From the cell containing the given text, extract its center point as (X, Y) coordinate. 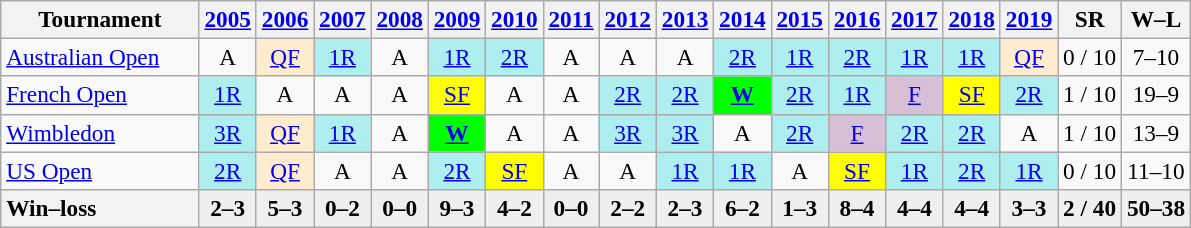
2011 (571, 19)
Tournament (100, 19)
5–3 (284, 208)
3–3 (1028, 208)
2018 (972, 19)
11–10 (1156, 170)
2008 (400, 19)
French Open (100, 95)
2012 (628, 19)
2016 (856, 19)
1–3 (800, 208)
2 / 40 (1090, 208)
2019 (1028, 19)
2006 (284, 19)
8–4 (856, 208)
W–L (1156, 19)
2015 (800, 19)
2017 (914, 19)
SR (1090, 19)
2007 (342, 19)
19–9 (1156, 95)
2009 (456, 19)
9–3 (456, 208)
2010 (514, 19)
2–2 (628, 208)
Wimbledon (100, 133)
0–2 (342, 208)
2014 (742, 19)
Win–loss (100, 208)
US Open (100, 170)
50–38 (1156, 208)
2005 (228, 19)
13–9 (1156, 133)
Australian Open (100, 57)
4–2 (514, 208)
7–10 (1156, 57)
6–2 (742, 208)
2013 (684, 19)
